Detect which cell encompasses the target text, then output its [x, y] center coordinate. 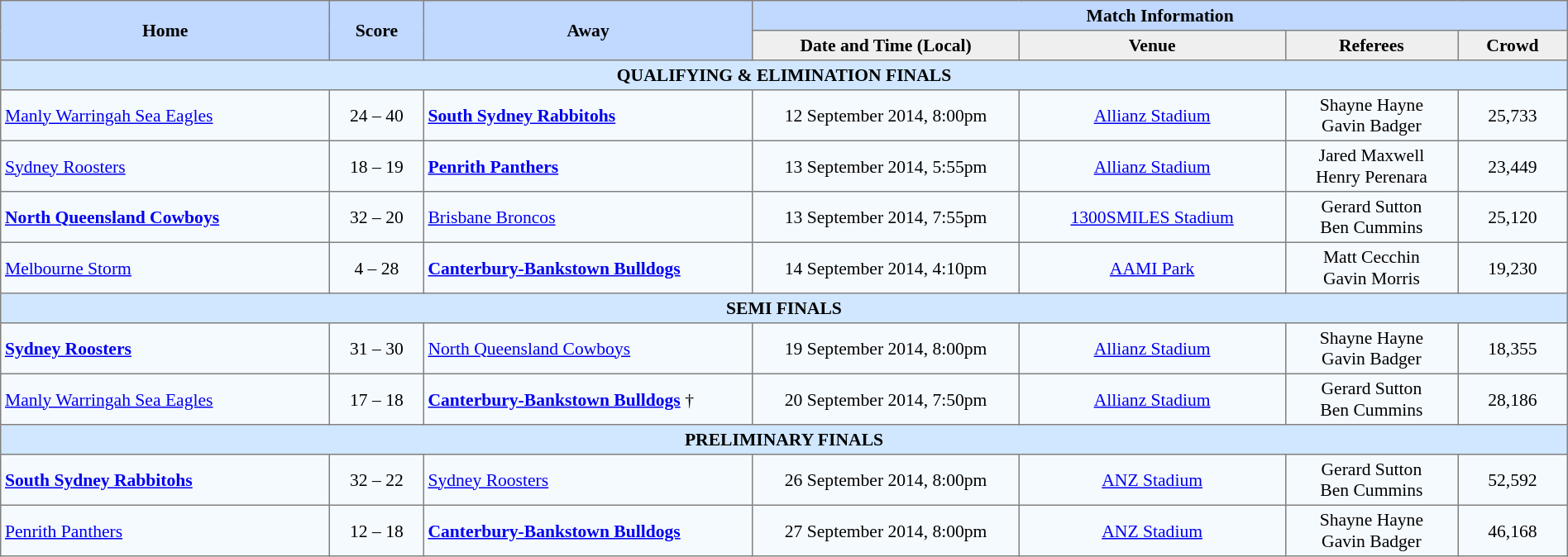
Canterbury-Bankstown Bulldogs † [588, 399]
Jared MaxwellHenry Perenara [1371, 166]
20 September 2014, 7:50pm [886, 399]
17 – 18 [377, 399]
25,120 [1513, 217]
Referees [1371, 45]
25,733 [1513, 116]
13 September 2014, 5:55pm [886, 166]
18,355 [1513, 349]
1300SMILES Stadium [1152, 217]
Home [165, 31]
24 – 40 [377, 116]
52,592 [1513, 480]
12 September 2014, 8:00pm [886, 116]
4 – 28 [377, 268]
SEMI FINALS [784, 308]
Away [588, 31]
19 September 2014, 8:00pm [886, 349]
QUALIFYING & ELIMINATION FINALS [784, 75]
Matt CecchinGavin Morris [1371, 268]
Venue [1152, 45]
Match Information [1159, 16]
Date and Time (Local) [886, 45]
Score [377, 31]
Melbourne Storm [165, 268]
19,230 [1513, 268]
26 September 2014, 8:00pm [886, 480]
Crowd [1513, 45]
13 September 2014, 7:55pm [886, 217]
18 – 19 [377, 166]
31 – 30 [377, 349]
23,449 [1513, 166]
Brisbane Broncos [588, 217]
27 September 2014, 8:00pm [886, 531]
12 – 18 [377, 531]
AAMI Park [1152, 268]
46,168 [1513, 531]
28,186 [1513, 399]
14 September 2014, 4:10pm [886, 268]
32 – 20 [377, 217]
PRELIMINARY FINALS [784, 440]
32 – 22 [377, 480]
